Capture the cell that displays the provided text and extract its [X, Y] central coordinate. 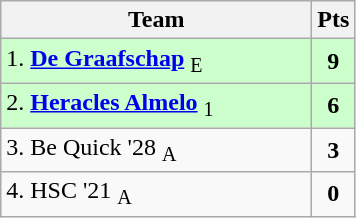
Pts [334, 20]
2. Heracles Almelo 1 [156, 105]
3 [334, 150]
6 [334, 105]
3. Be Quick '28 A [156, 150]
1. De Graafschap E [156, 61]
0 [334, 194]
9 [334, 61]
Team [156, 20]
4. HSC '21 A [156, 194]
